From the cell containing the given text, extract its center point as [X, Y] coordinate. 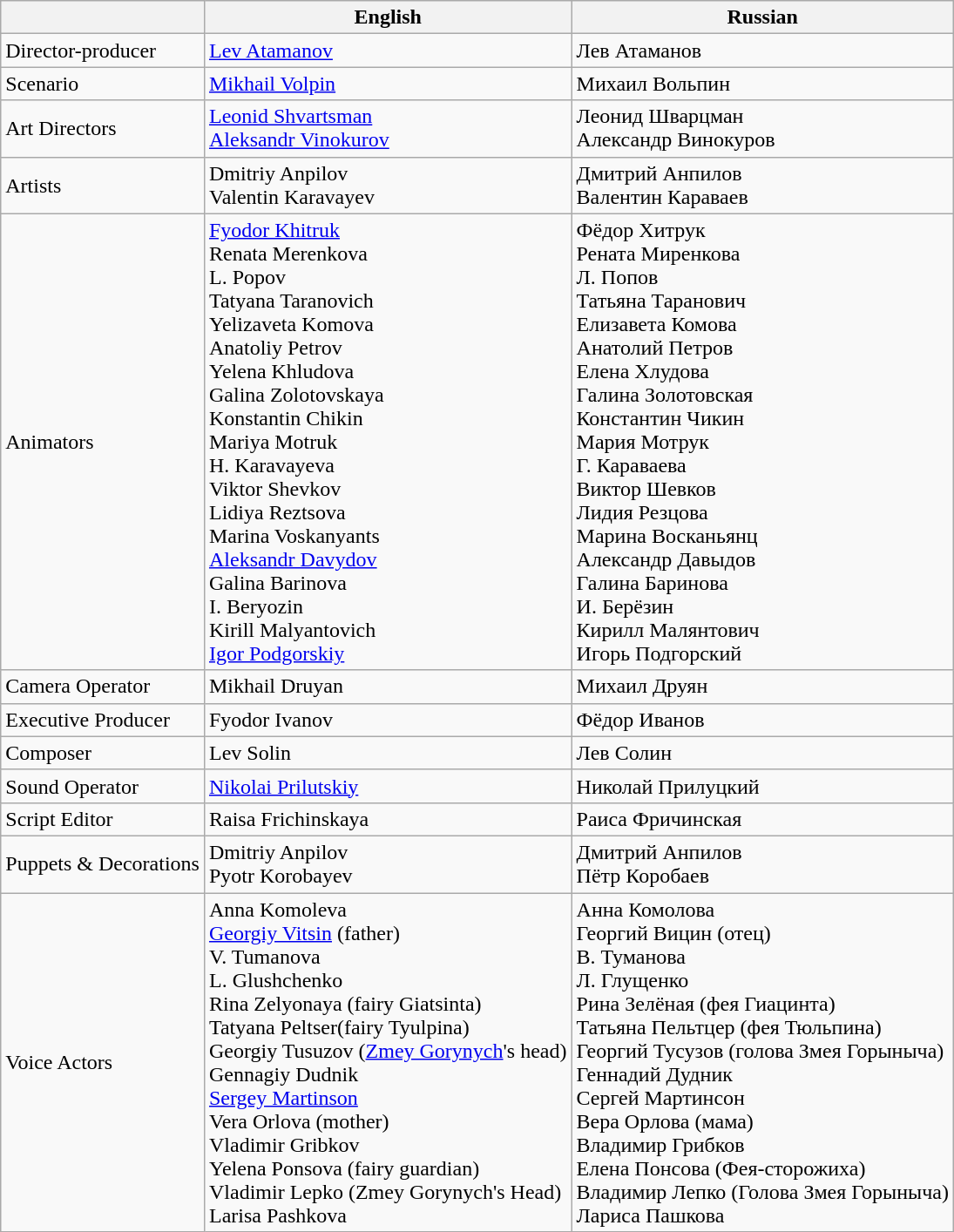
Lev Atamanov [388, 51]
Лев Солин [762, 753]
Director-producer [103, 51]
Sound Operator [103, 786]
Composer [103, 753]
Art Directors [103, 129]
Dmitriy AnpilovPyotr Korobayev [388, 864]
Leonid ShvartsmanAleksandr Vinokurov [388, 129]
Animators [103, 442]
Дмитрий АнпиловВалентин Караваев [762, 185]
Dmitriy AnpilovValentin Karavayev [388, 185]
Script Editor [103, 819]
Николай Прилуцкий [762, 786]
Raisa Frichinskaya [388, 819]
Фёдор Иванов [762, 720]
Михаил Вольпин [762, 84]
Nikolai Prilutskiy [388, 786]
Раиса Фричинская [762, 819]
Леонид ШварцманАлександр Винокуров [762, 129]
Camera Operator [103, 687]
Voice Actors [103, 1061]
Lev Solin [388, 753]
English [388, 17]
Russian [762, 17]
Михаил Друян [762, 687]
Fyodor Ivanov [388, 720]
Mikhail Druyan [388, 687]
Puppets & Decorations [103, 864]
Дмитрий АнпиловПётр Коробаев [762, 864]
Artists [103, 185]
Executive Producer [103, 720]
Mikhail Volpin [388, 84]
Лев Атаманов [762, 51]
Scenario [103, 84]
